From the cell containing the given text, extract its center point as [x, y] coordinate. 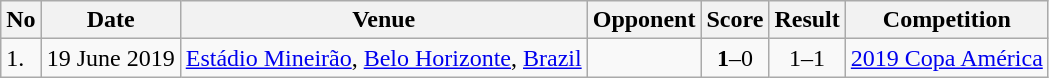
1–1 [807, 58]
1–0 [735, 58]
Score [735, 20]
Date [110, 20]
1. [21, 58]
2019 Copa América [946, 58]
No [21, 20]
Venue [384, 20]
Competition [946, 20]
Opponent [644, 20]
Result [807, 20]
Estádio Mineirão, Belo Horizonte, Brazil [384, 58]
19 June 2019 [110, 58]
